Identify which cell holds the provided text, then report its [x, y] central coordinate. 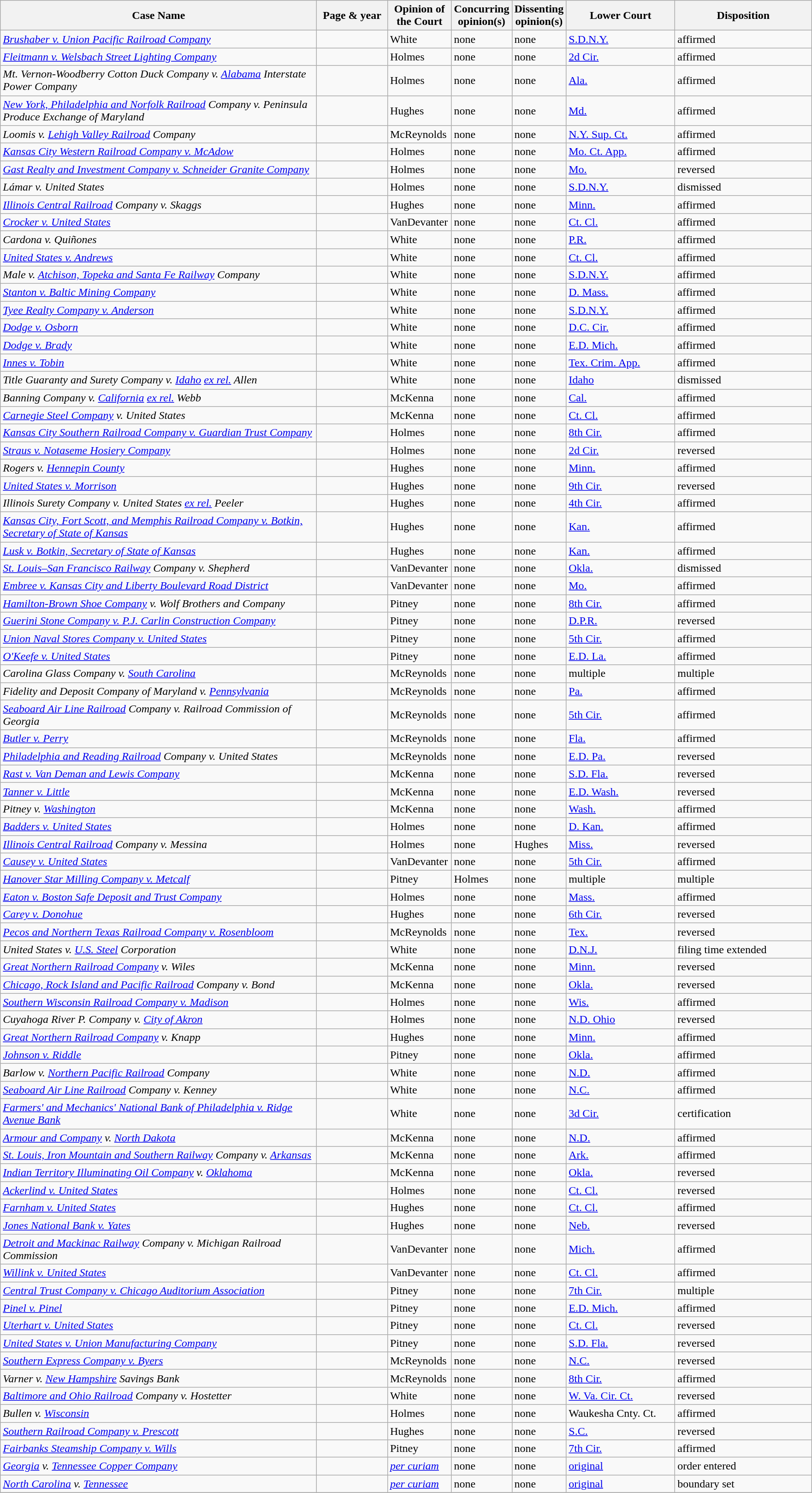
Central Trust Company v. Chicago Auditorium Association [159, 1290]
St. Louis, Iron Mountain and Southern Railway Company v. Arkansas [159, 1155]
Armour and Company v. North Dakota [159, 1137]
North Carolina v. Tennessee [159, 1484]
Pinel v. Pinel [159, 1308]
Badders v. United States [159, 826]
Miss. [621, 844]
Farnham v. United States [159, 1208]
P.R. [621, 239]
E.D. La. [621, 656]
Hanover Star Milling Company v. Metcalf [159, 879]
Seaboard Air Line Railroad Company v. Kenney [159, 1090]
Varner v. New Hampshire Savings Bank [159, 1378]
Straus v. Notaseme Hosiery Company [159, 450]
W. Va. Cir. Ct. [621, 1396]
Fla. [621, 739]
Southern Railroad Company v. Prescott [159, 1431]
order entered [743, 1466]
Fleitmann v. Welsbach Street Lighting Company [159, 57]
Jones National Bank v. Yates [159, 1225]
D.P.R. [621, 621]
Rast v. Van Deman and Lewis Company [159, 774]
Rogers v. Hennepin County [159, 468]
Tanner v. Little [159, 791]
E.D. Pa. [621, 756]
Fidelity and Deposit Company of Maryland v. Pennsylvania [159, 691]
Barlow v. Northern Pacific Railroad Company [159, 1072]
Mo. Ct. App. [621, 152]
Ackerlind v. United States [159, 1190]
Innes v. Tobin [159, 363]
Crocker v. United States [159, 222]
Title Guaranty and Surety Company v. Idaho ex rel. Allen [159, 380]
Waukesha Cnty. Ct. [621, 1413]
N.D. Ohio [621, 1020]
Pa. [621, 691]
Bullen v. Wisconsin [159, 1413]
Dissenting opinion(s) [539, 16]
certification [743, 1114]
D. Mass. [621, 293]
Cardona v. Quiñones [159, 239]
D.C. Cir. [621, 328]
Lámar v. United States [159, 187]
Southern Wisconsin Railroad Company v. Madison [159, 1002]
United States v. Andrews [159, 257]
Cuyahoga River P. Company v. City of Akron [159, 1020]
4th Cir. [621, 503]
N.Y. Sup. Ct. [621, 134]
Illinois Central Railroad Company v. Skaggs [159, 204]
Carnegie Steel Company v. United States [159, 415]
D.N.J. [621, 950]
Seaboard Air Line Railroad Company v. Railroad Commission of Georgia [159, 715]
Embree v. Kansas City and Liberty Boulevard Road District [159, 586]
Kansas City, Fort Scott, and Memphis Railroad Company v. Botkin, Secretary of State of Kansas [159, 527]
Mass. [621, 897]
Illinois Surety Company v. United States ex rel. Peeler [159, 503]
Willink v. United States [159, 1273]
Lusk v. Botkin, Secretary of State of Kansas [159, 550]
Illinois Central Railroad Company v. Messina [159, 844]
Farmers' and Mechanics' National Bank of Philadelphia v. Ridge Avenue Bank [159, 1114]
Kansas City Western Railroad Company v. McAdow [159, 152]
Tex. [621, 932]
Uterhart v. United States [159, 1326]
Dodge v. Brady [159, 345]
Brushaber v. Union Pacific Railroad Company [159, 39]
Carolina Glass Company v. South Carolina [159, 674]
United States v. Morrison [159, 485]
Chicago, Rock Island and Pacific Railroad Company v. Bond [159, 985]
Causey v. United States [159, 862]
Carey v. Donohue [159, 914]
Disposition [743, 16]
Md. [621, 111]
boundary set [743, 1484]
Georgia v. Tennessee Copper Company [159, 1466]
3d Cir. [621, 1114]
Idaho [621, 380]
Tyee Realty Company v. Anderson [159, 310]
Male v. Atchison, Topeka and Santa Fe Railway Company [159, 275]
Southern Express Company v. Byers [159, 1361]
Page & year [352, 16]
Fairbanks Steamship Company v. Wills [159, 1449]
Mt. Vernon-Woodberry Cotton Duck Company v. Alabama Interstate Power Company [159, 80]
Banning Company v. California ex rel. Webb [159, 398]
Ala. [621, 80]
Concurring opinion(s) [481, 16]
Philadelphia and Reading Railroad Company v. United States [159, 756]
Wis. [621, 1002]
Kansas City Southern Railroad Company v. Guardian Trust Company [159, 433]
Ark. [621, 1155]
Eaton v. Boston Safe Deposit and Trust Company [159, 897]
Loomis v. Lehigh Valley Railroad Company [159, 134]
Case Name [159, 16]
Cal. [621, 398]
S.C. [621, 1431]
E.D. Wash. [621, 791]
D. Kan. [621, 826]
Pecos and Northern Texas Railroad Company v. Rosenbloom [159, 932]
Lower Court [621, 16]
Tex. Crim. App. [621, 363]
Dodge v. Osborn [159, 328]
Guerini Stone Company v. P.J. Carlin Construction Company [159, 621]
New York, Philadelphia and Norfolk Railroad Company v. Peninsula Produce Exchange of Maryland [159, 111]
Detroit and Mackinac Railway Company v. Michigan Railroad Commission [159, 1249]
Butler v. Perry [159, 739]
Johnson v. Riddle [159, 1055]
St. Louis–San Francisco Railway Company v. Shepherd [159, 568]
Union Naval Stores Company v. United States [159, 639]
Opinion of the Court [420, 16]
Hamilton-Brown Shoe Company v. Wolf Brothers and Company [159, 603]
Great Northern Railroad Company v. Knapp [159, 1037]
Neb. [621, 1225]
Pitney v. Washington [159, 809]
Stanton v. Baltic Mining Company [159, 293]
filing time extended [743, 950]
Mich. [621, 1249]
United States v. U.S. Steel Corporation [159, 950]
Great Northern Railroad Company v. Wiles [159, 967]
Gast Realty and Investment Company v. Schneider Granite Company [159, 169]
Indian Territory Illuminating Oil Company v. Oklahoma [159, 1173]
O'Keefe v. United States [159, 656]
United States v. Union Manufacturing Company [159, 1343]
6th Cir. [621, 914]
Baltimore and Ohio Railroad Company v. Hostetter [159, 1396]
9th Cir. [621, 485]
Wash. [621, 809]
